Return (X, Y) of the center of cell containing provided text 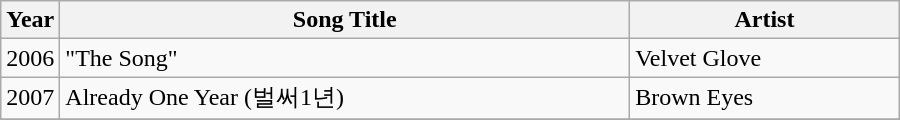
Velvet Glove (765, 58)
"The Song" (345, 58)
Song Title (345, 20)
Year (30, 20)
2007 (30, 98)
Artist (765, 20)
2006 (30, 58)
Brown Eyes (765, 98)
Already One Year (벌써1년) (345, 98)
